Find where the given text appears and provide that cell's center as (X, Y) coordinate. 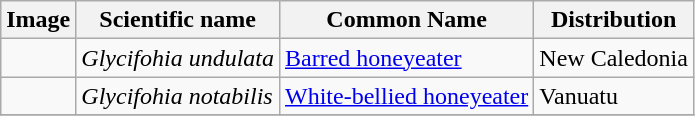
Vanuatu (614, 96)
New Caledonia (614, 58)
Glycifohia undulata (178, 58)
Barred honeyeater (407, 58)
Image (38, 20)
Scientific name (178, 20)
Common Name (407, 20)
Glycifohia notabilis (178, 96)
White-bellied honeyeater (407, 96)
Distribution (614, 20)
